Search for the cell housing the specified text and yield its (X, Y) center coordinate. 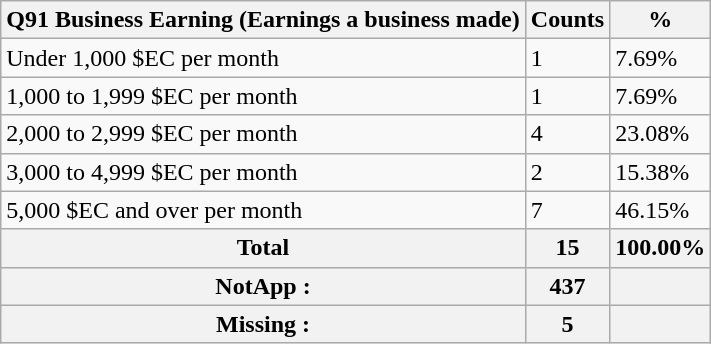
15 (567, 248)
437 (567, 286)
15.38% (660, 172)
Counts (567, 20)
Under 1,000 $EC per month (264, 58)
2 (567, 172)
7 (567, 210)
100.00% (660, 248)
Total (264, 248)
46.15% (660, 210)
5 (567, 324)
2,000 to 2,999 $EC per month (264, 134)
% (660, 20)
Q91 Business Earning (Earnings a business made) (264, 20)
4 (567, 134)
23.08% (660, 134)
1,000 to 1,999 $EC per month (264, 96)
5,000 $EC and over per month (264, 210)
NotApp : (264, 286)
3,000 to 4,999 $EC per month (264, 172)
Missing : (264, 324)
